Provide the [X, Y] coordinate of the cell's center where the given text is located.  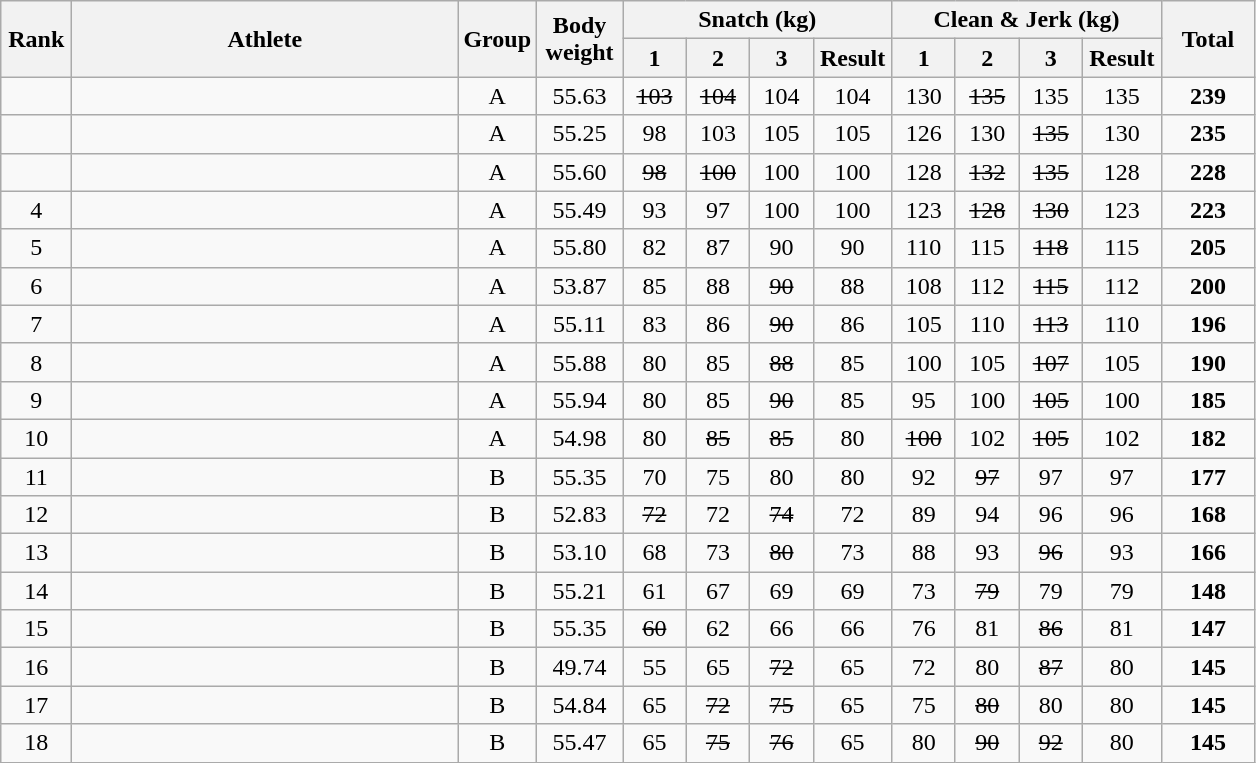
196 [1208, 324]
55.60 [580, 172]
67 [718, 591]
239 [1208, 96]
113 [1051, 324]
14 [36, 591]
55 [655, 667]
228 [1208, 172]
126 [924, 134]
82 [655, 248]
62 [718, 629]
68 [655, 553]
55.21 [580, 591]
Total [1208, 39]
15 [36, 629]
83 [655, 324]
12 [36, 515]
17 [36, 705]
5 [36, 248]
53.87 [580, 286]
70 [655, 477]
6 [36, 286]
9 [36, 400]
55.25 [580, 134]
55.11 [580, 324]
190 [1208, 362]
89 [924, 515]
108 [924, 286]
54.84 [580, 705]
4 [36, 210]
185 [1208, 400]
147 [1208, 629]
55.80 [580, 248]
10 [36, 438]
53.10 [580, 553]
Group [498, 39]
Body weight [580, 39]
Clean & Jerk (kg) [1026, 20]
7 [36, 324]
74 [782, 515]
18 [36, 743]
223 [1208, 210]
55.94 [580, 400]
13 [36, 553]
177 [1208, 477]
95 [924, 400]
166 [1208, 553]
205 [1208, 248]
Athlete [265, 39]
200 [1208, 286]
Rank [36, 39]
118 [1051, 248]
Snatch (kg) [758, 20]
55.63 [580, 96]
60 [655, 629]
107 [1051, 362]
54.98 [580, 438]
49.74 [580, 667]
11 [36, 477]
16 [36, 667]
61 [655, 591]
94 [987, 515]
235 [1208, 134]
52.83 [580, 515]
8 [36, 362]
168 [1208, 515]
132 [987, 172]
148 [1208, 591]
55.49 [580, 210]
55.47 [580, 743]
182 [1208, 438]
55.88 [580, 362]
